Output the (x, y) coordinate of the center of the cell containing the given text.  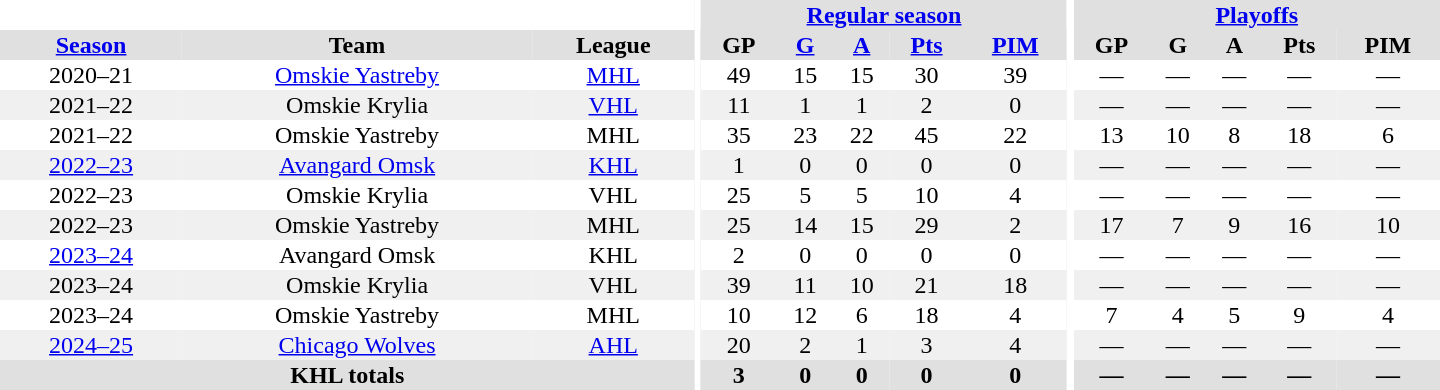
8 (1234, 135)
14 (806, 225)
23 (806, 135)
Team (357, 45)
29 (926, 225)
Season (91, 45)
12 (806, 315)
Chicago Wolves (357, 345)
45 (926, 135)
49 (739, 75)
13 (1111, 135)
16 (1300, 225)
30 (926, 75)
KHL totals (348, 375)
2024–25 (91, 345)
17 (1111, 225)
2020–21 (91, 75)
Playoffs (1256, 15)
21 (926, 285)
League (614, 45)
35 (739, 135)
20 (739, 345)
Regular season (884, 15)
AHL (614, 345)
